For the text-containing cell, return its midpoint in [X, Y] coordinate format. 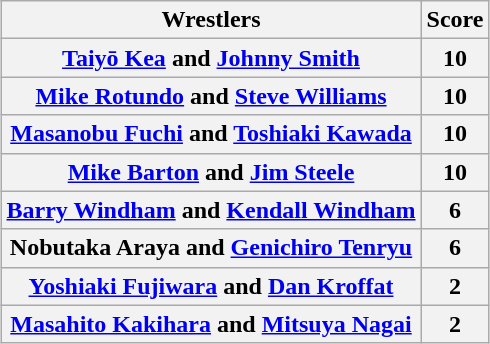
Yoshiaki Fujiwara and Dan Kroffat [211, 286]
Masanobu Fuchi and Toshiaki Kawada [211, 134]
Wrestlers [211, 20]
Masahito Kakihara and Mitsuya Nagai [211, 324]
Nobutaka Araya and Genichiro Tenryu [211, 248]
Mike Rotundo and Steve Williams [211, 96]
Mike Barton and Jim Steele [211, 172]
Score [455, 20]
Barry Windham and Kendall Windham [211, 210]
Taiyō Kea and Johnny Smith [211, 58]
